Identify which cell holds the provided text, then report its [x, y] central coordinate. 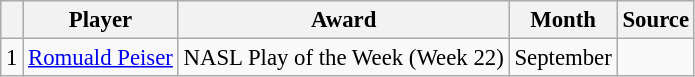
Award [344, 20]
Romuald Peiser [101, 58]
NASL Play of the Week (Week 22) [344, 58]
1 [12, 58]
Player [101, 20]
Source [656, 20]
September [563, 58]
Month [563, 20]
